Return (X, Y) of the center of cell containing provided text 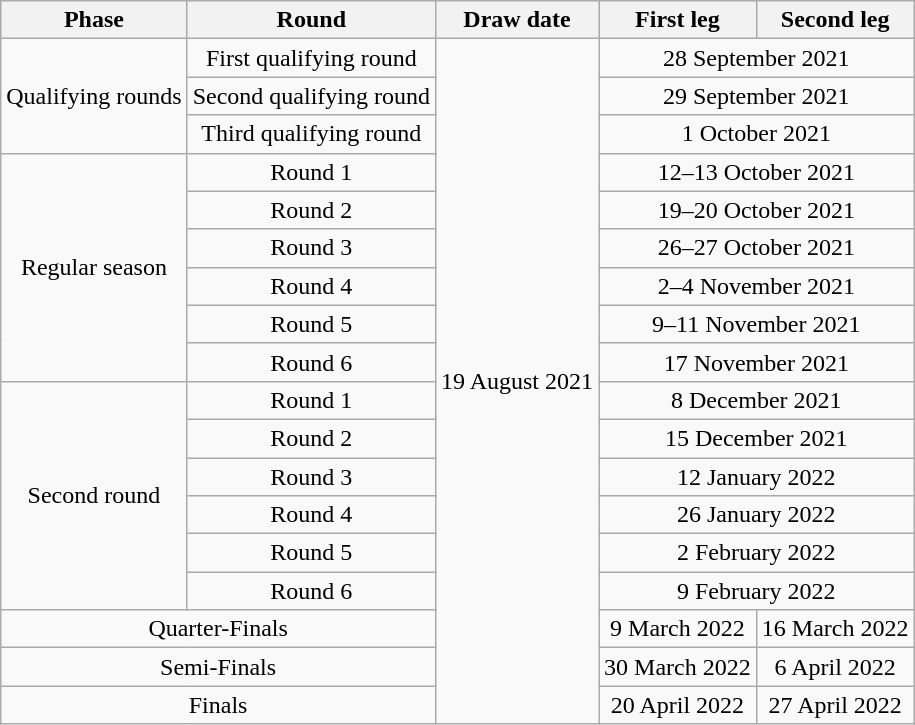
Second round (94, 495)
Qualifying rounds (94, 96)
20 April 2022 (678, 705)
27 April 2022 (835, 705)
Second qualifying round (311, 96)
Draw date (516, 20)
9 March 2022 (678, 629)
Semi-Finals (218, 667)
29 September 2021 (756, 96)
Regular season (94, 267)
12 January 2022 (756, 477)
9–11 November 2021 (756, 324)
28 September 2021 (756, 58)
15 December 2021 (756, 438)
Second leg (835, 20)
Finals (218, 705)
19–20 October 2021 (756, 210)
First leg (678, 20)
Quarter-Finals (218, 629)
Phase (94, 20)
1 October 2021 (756, 134)
9 February 2022 (756, 591)
2 February 2022 (756, 553)
17 November 2021 (756, 362)
8 December 2021 (756, 400)
12–13 October 2021 (756, 172)
Third qualifying round (311, 134)
Round (311, 20)
First qualifying round (311, 58)
6 April 2022 (835, 667)
30 March 2022 (678, 667)
26–27 October 2021 (756, 248)
2–4 November 2021 (756, 286)
16 March 2022 (835, 629)
26 January 2022 (756, 515)
19 August 2021 (516, 382)
